Provide the (x, y) coordinate of the cell's center where the given text is located.  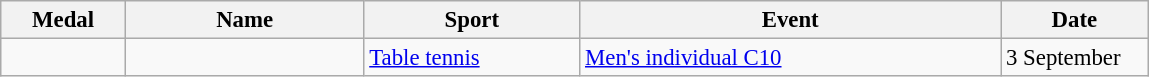
Medal (64, 20)
Table tennis (472, 58)
Men's individual C10 (790, 58)
Name (244, 20)
Event (790, 20)
Date (1074, 20)
3 September (1074, 58)
Sport (472, 20)
